Search for the cell housing the specified text and yield its [x, y] center coordinate. 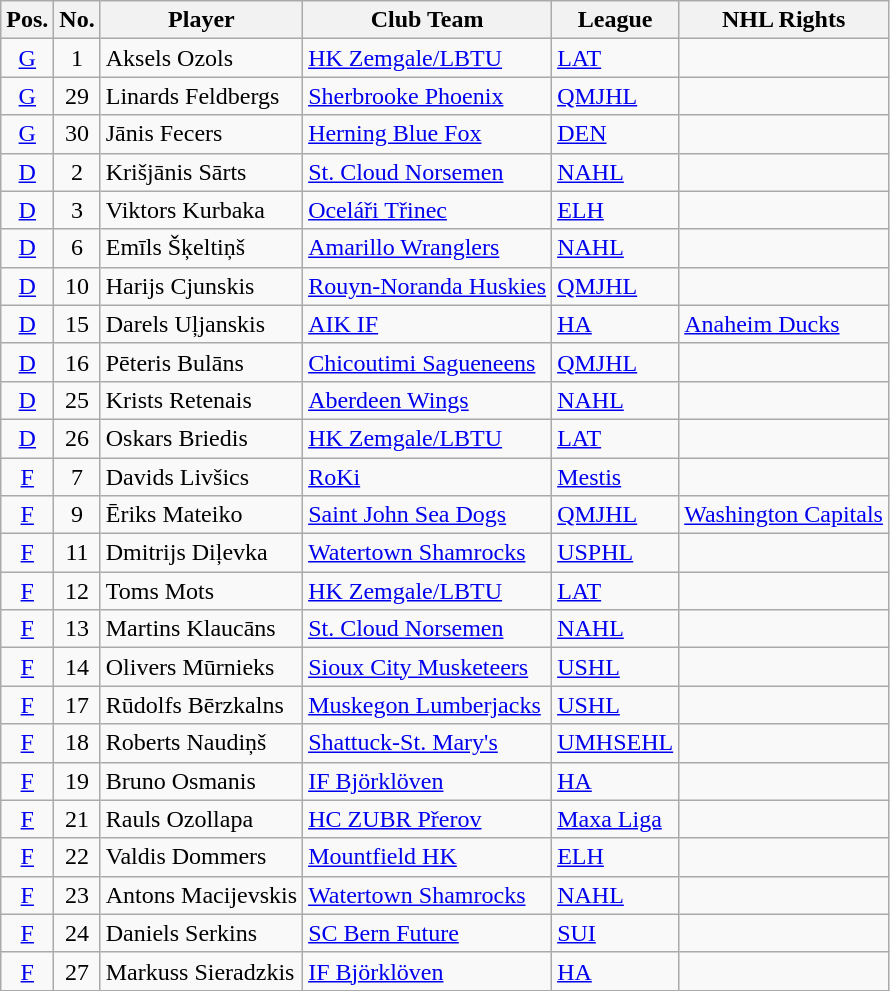
27 [77, 971]
11 [77, 553]
Club Team [428, 20]
Daniels Serkins [201, 933]
Sherbrooke Phoenix [428, 96]
Amarillo Wranglers [428, 248]
Oskars Briedis [201, 438]
3 [77, 210]
HC ZUBR Přerov [428, 819]
6 [77, 248]
No. [77, 20]
19 [77, 781]
14 [77, 667]
Dmitrijs Diļevka [201, 553]
League [616, 20]
SC Bern Future [428, 933]
UMHSEHL [616, 743]
Anaheim Ducks [784, 324]
7 [77, 477]
RoKi [428, 477]
18 [77, 743]
Davids Livšics [201, 477]
Maxa Liga [616, 819]
2 [77, 172]
Rūdolfs Bērzkalns [201, 705]
Chicoutimi Sagueneens [428, 362]
Rauls Ozollapa [201, 819]
Sioux City Musketeers [428, 667]
Aksels Ozols [201, 58]
9 [77, 515]
Muskegon Lumberjacks [428, 705]
DEN [616, 134]
NHL Rights [784, 20]
10 [77, 286]
Roberts Naudiņš [201, 743]
Valdis Dommers [201, 857]
Oceláři Třinec [428, 210]
15 [77, 324]
AIK IF [428, 324]
Bruno Osmanis [201, 781]
22 [77, 857]
Linards Feldbergs [201, 96]
Player [201, 20]
USPHL [616, 553]
Pos. [28, 20]
Olivers Mūrnieks [201, 667]
Shattuck-St. Mary's [428, 743]
Krists Retenais [201, 400]
Herning Blue Fox [428, 134]
Mountfield HK [428, 857]
Mestis [616, 477]
Martins Klaucāns [201, 629]
24 [77, 933]
26 [77, 438]
29 [77, 96]
Darels Uļjanskis [201, 324]
Krišjānis Sārts [201, 172]
Jānis Fecers [201, 134]
Toms Mots [201, 591]
13 [77, 629]
Pēteris Bulāns [201, 362]
SUI [616, 933]
Emīls Šķeltiņš [201, 248]
Rouyn-Noranda Huskies [428, 286]
25 [77, 400]
Markuss Sieradzkis [201, 971]
Saint John Sea Dogs [428, 515]
17 [77, 705]
16 [77, 362]
23 [77, 895]
Viktors Kurbaka [201, 210]
Washington Capitals [784, 515]
Antons Macijevskis [201, 895]
21 [77, 819]
30 [77, 134]
Ēriks Mateiko [201, 515]
1 [77, 58]
12 [77, 591]
Harijs Cjunskis [201, 286]
Aberdeen Wings [428, 400]
